Find where the given text appears and provide that cell's center as [X, Y] coordinate. 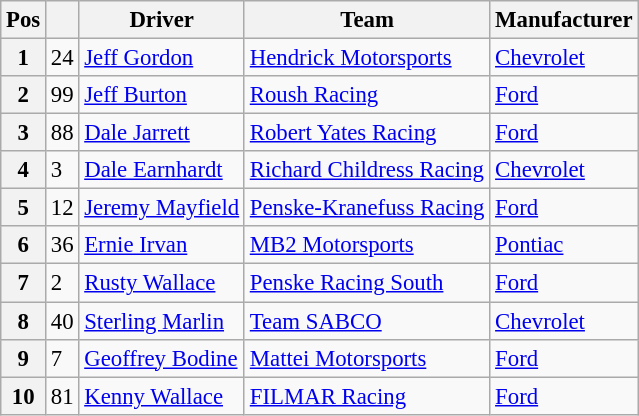
Penske-Kranefuss Racing [366, 208]
Rusty Wallace [162, 283]
Driver [162, 20]
Sterling Marlin [162, 321]
9 [24, 358]
Team [366, 20]
81 [62, 396]
Mattei Motorsports [366, 358]
Dale Jarrett [162, 133]
Jeff Gordon [162, 58]
Jeff Burton [162, 95]
Dale Earnhardt [162, 170]
MB2 Motorsports [366, 245]
Pontiac [564, 245]
36 [62, 245]
6 [24, 245]
99 [62, 95]
88 [62, 133]
Team SABCO [366, 321]
24 [62, 58]
10 [24, 396]
8 [24, 321]
Richard Childress Racing [366, 170]
Roush Racing [366, 95]
5 [24, 208]
FILMAR Racing [366, 396]
4 [24, 170]
Manufacturer [564, 20]
Kenny Wallace [162, 396]
12 [62, 208]
Ernie Irvan [162, 245]
Robert Yates Racing [366, 133]
Penske Racing South [366, 283]
Geoffrey Bodine [162, 358]
Jeremy Mayfield [162, 208]
Hendrick Motorsports [366, 58]
1 [24, 58]
40 [62, 321]
Pos [24, 20]
